Provide the [X, Y] coordinate of the cell's center where the given text is located.  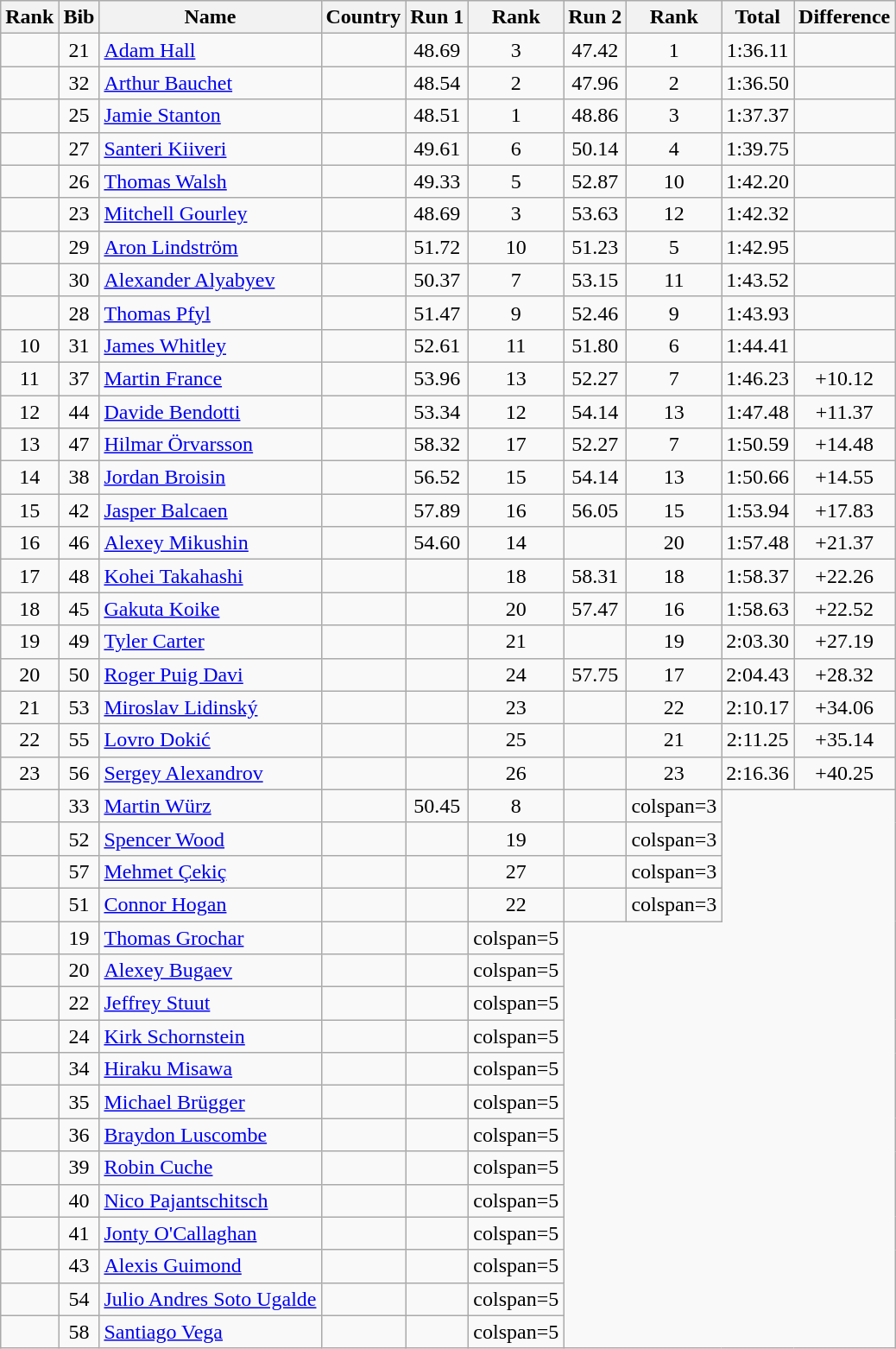
Martin Würz [211, 806]
29 [79, 247]
57.89 [437, 510]
Thomas Walsh [211, 181]
1:36.11 [758, 50]
Jamie Stanton [211, 116]
28 [79, 313]
Alexey Bugaev [211, 971]
1:36.50 [758, 83]
+17.83 [844, 510]
2:04.43 [758, 674]
+14.48 [844, 445]
44 [79, 412]
50.14 [596, 149]
1:43.52 [758, 280]
53 [79, 707]
37 [79, 378]
Braydon Luscombe [211, 1135]
Run 1 [437, 17]
35 [79, 1102]
Miroslav Lidinský [211, 707]
52.61 [437, 345]
Total [758, 17]
49.61 [437, 149]
+34.06 [844, 707]
Kohei Takahashi [211, 576]
54.60 [437, 543]
Name [211, 17]
Martin France [211, 378]
39 [79, 1168]
53.34 [437, 412]
50.37 [437, 280]
Gakuta Koike [211, 609]
52.87 [596, 181]
48.54 [437, 83]
Julio Andres Soto Ugalde [211, 1299]
1:57.48 [758, 543]
Alexey Mikushin [211, 543]
51.72 [437, 247]
Jordan Broisin [211, 478]
48.86 [596, 116]
8 [516, 806]
+27.19 [844, 642]
52.46 [596, 313]
+28.32 [844, 674]
2:16.36 [758, 773]
32 [79, 83]
1:44.41 [758, 345]
2:11.25 [758, 740]
48.51 [437, 116]
51.80 [596, 345]
+40.25 [844, 773]
1:53.94 [758, 510]
+22.52 [844, 609]
1:58.63 [758, 609]
1:42.20 [758, 181]
Hilmar Örvarsson [211, 445]
1:42.95 [758, 247]
1:46.23 [758, 378]
48 [79, 576]
56 [79, 773]
Aron Lindström [211, 247]
Lovro Dokić [211, 740]
+35.14 [844, 740]
Santeri Kiiveri [211, 149]
Arthur Bauchet [211, 83]
1:37.37 [758, 116]
Spencer Wood [211, 839]
Santiago Vega [211, 1332]
52 [79, 839]
Adam Hall [211, 50]
46 [79, 543]
Difference [844, 17]
53.15 [596, 280]
Roger Puig Davi [211, 674]
Jeffrey Stuut [211, 1004]
4 [674, 149]
1:47.48 [758, 412]
51 [79, 904]
+22.26 [844, 576]
James Whitley [211, 345]
1:43.93 [758, 313]
Jasper Balcaen [211, 510]
41 [79, 1233]
58 [79, 1332]
Jonty O'Callaghan [211, 1233]
49 [79, 642]
53.63 [596, 214]
Kirk Schornstein [211, 1036]
Michael Brügger [211, 1102]
Thomas Pfyl [211, 313]
Bib [79, 17]
45 [79, 609]
Run 2 [596, 17]
Alexander Alyabyev [211, 280]
+14.55 [844, 478]
43 [79, 1266]
57.75 [596, 674]
42 [79, 510]
36 [79, 1135]
Mehmet Çekiç [211, 871]
Mitchell Gourley [211, 214]
56.52 [437, 478]
Hiraku Misawa [211, 1069]
58.32 [437, 445]
+11.37 [844, 412]
47.96 [596, 83]
Tyler Carter [211, 642]
Alexis Guimond [211, 1266]
40 [79, 1200]
34 [79, 1069]
38 [79, 478]
Robin Cuche [211, 1168]
51.23 [596, 247]
Davide Bendotti [211, 412]
57 [79, 871]
47 [79, 445]
31 [79, 345]
Nico Pajantschitsch [211, 1200]
54 [79, 1299]
Country [363, 17]
1:50.66 [758, 478]
53.96 [437, 378]
1:50.59 [758, 445]
30 [79, 280]
1:58.37 [758, 576]
57.47 [596, 609]
1:39.75 [758, 149]
50.45 [437, 806]
50 [79, 674]
56.05 [596, 510]
33 [79, 806]
47.42 [596, 50]
1:42.32 [758, 214]
+21.37 [844, 543]
51.47 [437, 313]
2:03.30 [758, 642]
Thomas Grochar [211, 937]
Connor Hogan [211, 904]
55 [79, 740]
+10.12 [844, 378]
Sergey Alexandrov [211, 773]
49.33 [437, 181]
2:10.17 [758, 707]
58.31 [596, 576]
